Capture the cell that displays the provided text and extract its [x, y] central coordinate. 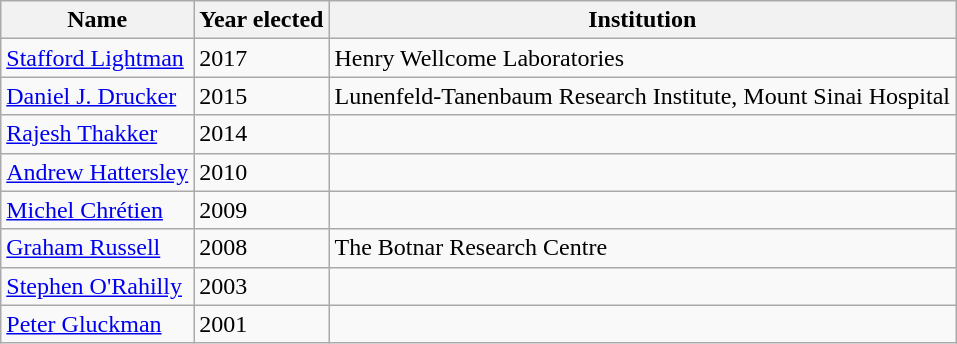
Graham Russell [98, 248]
2001 [262, 324]
Stephen O'Rahilly [98, 286]
Institution [642, 20]
2008 [262, 248]
Year elected [262, 20]
Rajesh Thakker [98, 134]
2014 [262, 134]
2017 [262, 58]
Peter Gluckman [98, 324]
Henry Wellcome Laboratories [642, 58]
The Botnar Research Centre [642, 248]
Stafford Lightman [98, 58]
2009 [262, 210]
Andrew Hattersley [98, 172]
Name [98, 20]
2015 [262, 96]
2010 [262, 172]
Lunenfeld-Tanenbaum Research Institute, Mount Sinai Hospital [642, 96]
Michel Chrétien [98, 210]
Daniel J. Drucker [98, 96]
2003 [262, 286]
